Locate the cell with the specified text and output its [x, y] center coordinate. 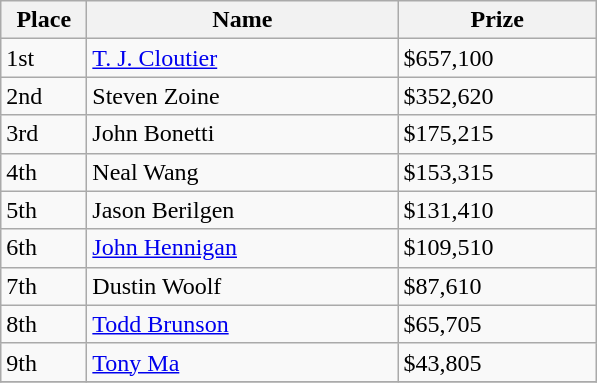
Name [242, 20]
Steven Zoine [242, 96]
$175,215 [498, 134]
$352,620 [498, 96]
T. J. Cloutier [242, 58]
5th [44, 210]
$109,510 [498, 248]
$657,100 [498, 58]
Todd Brunson [242, 324]
$65,705 [498, 324]
$153,315 [498, 172]
9th [44, 362]
$87,610 [498, 286]
Tony Ma [242, 362]
6th [44, 248]
Jason Berilgen [242, 210]
John Bonetti [242, 134]
3rd [44, 134]
$43,805 [498, 362]
Neal Wang [242, 172]
8th [44, 324]
John Hennigan [242, 248]
1st [44, 58]
4th [44, 172]
Dustin Woolf [242, 286]
Prize [498, 20]
7th [44, 286]
Place [44, 20]
2nd [44, 96]
$131,410 [498, 210]
